Capture the cell that displays the provided text and extract its (X, Y) central coordinate. 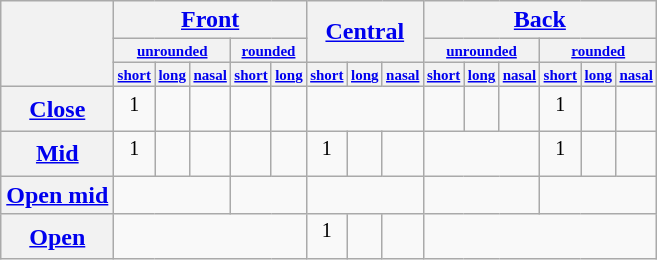
Open (58, 236)
Central (364, 32)
Back (540, 20)
Close (58, 110)
Front (210, 20)
Open mid (58, 195)
Mid (58, 154)
